Pinpoint the cell where the given text exists, returning its (x, y) midpoint coordinate. 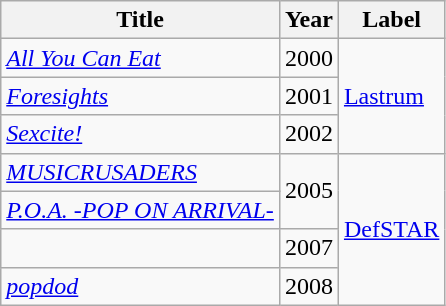
Lastrum (391, 96)
2007 (308, 248)
Title (140, 20)
DefSTAR (391, 229)
Sexcite! (140, 134)
2008 (308, 286)
MUSICRUSADERS (140, 172)
2001 (308, 96)
popdod (140, 286)
Year (308, 20)
All You Can Eat (140, 58)
2002 (308, 134)
P.O.A. -POP ON ARRIVAL- (140, 210)
Foresights (140, 96)
Label (391, 20)
2005 (308, 191)
2000 (308, 58)
